Locate the cell with the specified text and output its (X, Y) center coordinate. 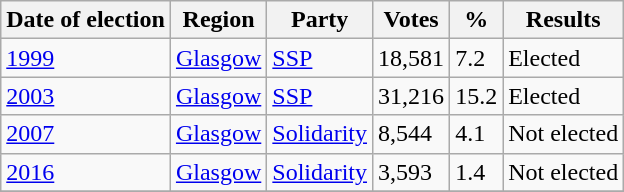
18,581 (412, 58)
% (476, 20)
Results (564, 20)
15.2 (476, 96)
7.2 (476, 58)
1.4 (476, 172)
Party (320, 20)
Region (218, 20)
2016 (86, 172)
Date of election (86, 20)
4.1 (476, 134)
31,216 (412, 96)
8,544 (412, 134)
1999 (86, 58)
3,593 (412, 172)
2003 (86, 96)
2007 (86, 134)
Votes (412, 20)
